From the cell containing the given text, extract its center point as (X, Y) coordinate. 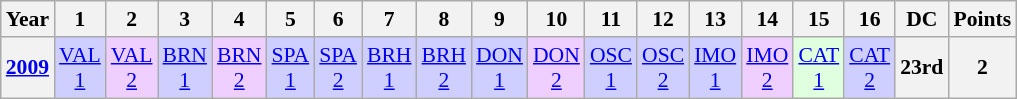
VAL2 (132, 68)
BRH1 (390, 68)
11 (611, 19)
9 (500, 19)
16 (870, 19)
OSC1 (611, 68)
BRN2 (240, 68)
BRH2 (444, 68)
OSC2 (663, 68)
6 (338, 19)
5 (291, 19)
IMO1 (715, 68)
BRN1 (186, 68)
VAL1 (80, 68)
12 (663, 19)
CAT2 (870, 68)
2009 (28, 68)
13 (715, 19)
Points (982, 19)
15 (818, 19)
1 (80, 19)
SPA1 (291, 68)
23rd (922, 68)
7 (390, 19)
8 (444, 19)
CAT1 (818, 68)
10 (556, 19)
3 (186, 19)
SPA2 (338, 68)
14 (767, 19)
DON1 (500, 68)
IMO2 (767, 68)
DON2 (556, 68)
Year (28, 19)
DC (922, 19)
4 (240, 19)
